Provide the [x, y] coordinate of the cell's center where the given text is located.  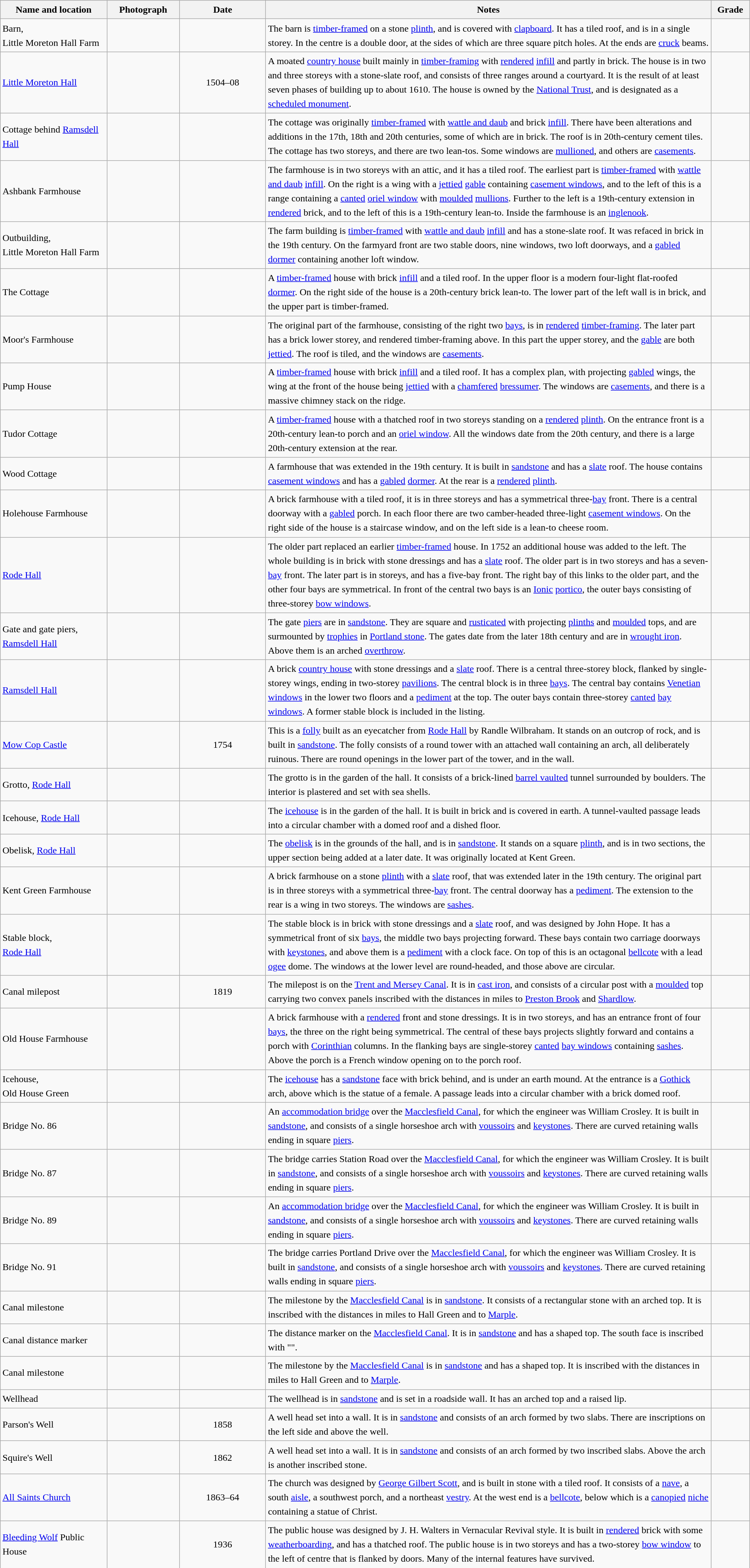
Notes [488, 9]
Kent Green Farmhouse [54, 890]
Bridge No. 86 [54, 1126]
1504–08 [223, 82]
1863–64 [223, 1497]
1936 [223, 1545]
Rode Hall [54, 575]
Barn,Little Moreton Hall Farm [54, 36]
Icehouse,Old House Green [54, 1086]
Name and location [54, 9]
Grotto, Rode Hall [54, 785]
Stable block,Rode Hall [54, 945]
1754 [223, 745]
Bridge No. 87 [54, 1173]
Bridge No. 91 [54, 1267]
Date [223, 9]
Photograph [143, 9]
A well head set into a wall. It is in sandstone and consists of an arch formed by two inscribed slabs. Above the arch is another inscribed stone. [488, 1458]
Gate and gate piers,Ramsdell Hall [54, 636]
The distance marker on the Macclesfield Canal. It is in sandstone and has a shaped top. The south face is inscribed with "". [488, 1340]
Cottage behind Ramsdell Hall [54, 137]
The Cottage [54, 292]
Canal distance marker [54, 1340]
Mow Cop Castle [54, 745]
Pump House [54, 386]
Bleeding Wolf Public House [54, 1545]
Canal milepost [54, 992]
Obelisk, Rode Hall [54, 851]
1858 [223, 1424]
Ashbank Farmhouse [54, 191]
Outbuilding, Little Moreton Hall Farm [54, 245]
Squire's Well [54, 1458]
Tudor Cottage [54, 434]
Ramsdell Hall [54, 691]
Old House Farmhouse [54, 1039]
Parson's Well [54, 1424]
Little Moreton Hall [54, 82]
Grade [730, 9]
The wellhead is in sandstone and is set in a roadside wall. It has an arched top and a raised lip. [488, 1399]
Wellhead [54, 1399]
Icehouse, Rode Hall [54, 817]
Wood Cottage [54, 473]
1819 [223, 992]
All Saints Church [54, 1497]
1862 [223, 1458]
Moor's Farmhouse [54, 339]
Bridge No. 89 [54, 1220]
Holehouse Farmhouse [54, 514]
